Pinpoint the cell where the given text exists, returning its [X, Y] midpoint coordinate. 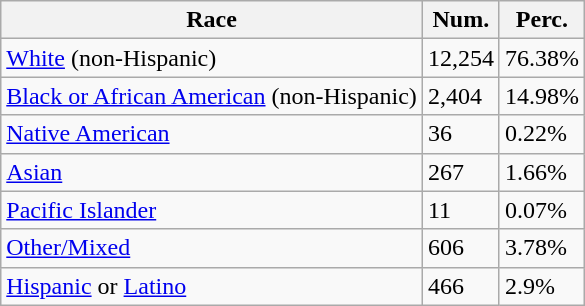
Hispanic or Latino [212, 286]
466 [460, 286]
0.22% [542, 134]
606 [460, 248]
Other/Mixed [212, 248]
Perc. [542, 20]
12,254 [460, 58]
2,404 [460, 96]
Black or African American (non-Hispanic) [212, 96]
267 [460, 172]
14.98% [542, 96]
36 [460, 134]
White (non-Hispanic) [212, 58]
76.38% [542, 58]
Num. [460, 20]
3.78% [542, 248]
Pacific Islander [212, 210]
0.07% [542, 210]
Race [212, 20]
1.66% [542, 172]
2.9% [542, 286]
11 [460, 210]
Native American [212, 134]
Asian [212, 172]
